From the cell containing the given text, extract its center point as (X, Y) coordinate. 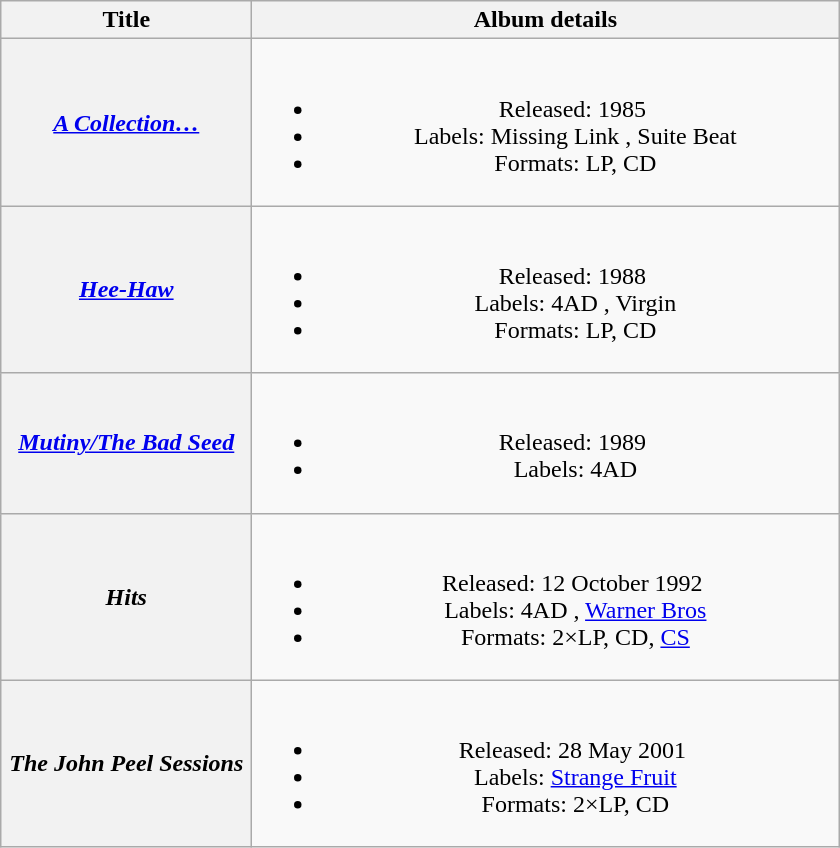
Released: 28 May 2001 Labels: Strange Fruit Formats: 2×LP, CD (546, 764)
Released: 12 October 1992 Labels: 4AD , Warner Bros Formats: 2×LP, CD, CS (546, 596)
The John Peel Sessions (126, 764)
A Collection… (126, 122)
Released: 1988 Labels: 4AD , Virgin Formats: LP, CD (546, 290)
Hee-Haw (126, 290)
Released: 1985 Labels: Missing Link , Suite Beat Formats: LP, CD (546, 122)
Mutiny/The Bad Seed (126, 443)
Hits (126, 596)
Released: 1989 Labels: 4AD (546, 443)
Album details (546, 20)
Title (126, 20)
